Detect which cell encompasses the target text, then output its (X, Y) center coordinate. 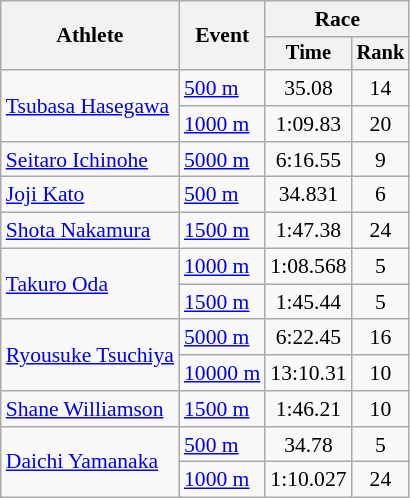
Joji Kato (90, 195)
6 (381, 195)
1:46.21 (308, 409)
Tsubasa Hasegawa (90, 106)
10000 m (222, 373)
Rank (381, 54)
Time (308, 54)
1:09.83 (308, 124)
13:10.31 (308, 373)
Race (337, 19)
Shota Nakamura (90, 231)
1:47.38 (308, 231)
Ryousuke Tsuchiya (90, 356)
20 (381, 124)
34.78 (308, 445)
16 (381, 338)
1:10.027 (308, 480)
1:08.568 (308, 267)
14 (381, 88)
35.08 (308, 88)
6:22.45 (308, 338)
Athlete (90, 36)
Seitaro Ichinohe (90, 160)
Takuro Oda (90, 284)
34.831 (308, 195)
Shane Williamson (90, 409)
Daichi Yamanaka (90, 462)
9 (381, 160)
6:16.55 (308, 160)
1:45.44 (308, 302)
Event (222, 36)
